Extract the [X, Y] coordinate from the center of the cell holding the provided text.  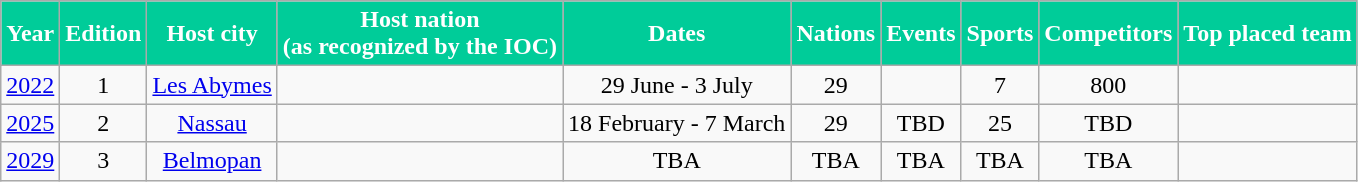
Year [30, 34]
Host city [212, 34]
18 February - 7 March [677, 123]
Nations [836, 34]
3 [104, 161]
Events [921, 34]
Host nation(as recognized by the IOC) [420, 34]
29 June - 3 July [677, 85]
1 [104, 85]
800 [1108, 85]
7 [1000, 85]
Top placed team [1268, 34]
Belmopan [212, 161]
Dates [677, 34]
2 [104, 123]
2022 [30, 85]
Nassau [212, 123]
Sports [1000, 34]
Les Abymes [212, 85]
2025 [30, 123]
25 [1000, 123]
Competitors [1108, 34]
2029 [30, 161]
Edition [104, 34]
